Find where the given text appears and provide that cell's center as (x, y) coordinate. 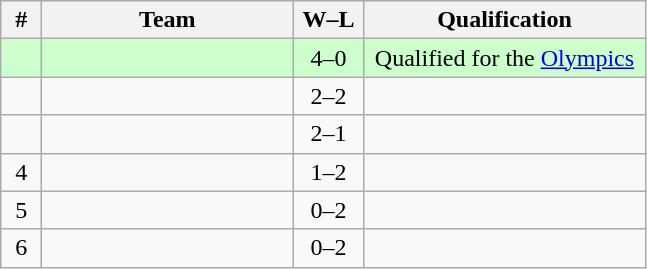
Team (168, 20)
Qualification (504, 20)
1–2 (328, 172)
6 (22, 248)
# (22, 20)
2–1 (328, 134)
5 (22, 210)
W–L (328, 20)
4 (22, 172)
Qualified for the Olympics (504, 58)
2–2 (328, 96)
4–0 (328, 58)
